Output the (x, y) coordinate of the center of the cell containing the given text.  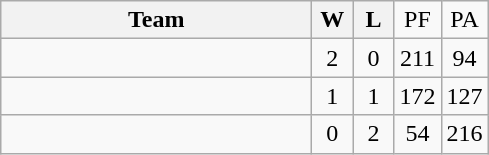
127 (464, 96)
PF (418, 20)
54 (418, 134)
Team (156, 20)
172 (418, 96)
L (374, 20)
PA (464, 20)
216 (464, 134)
94 (464, 58)
211 (418, 58)
W (332, 20)
